Scan for the cell matching the given text and deliver its [X, Y] coordinate at center. 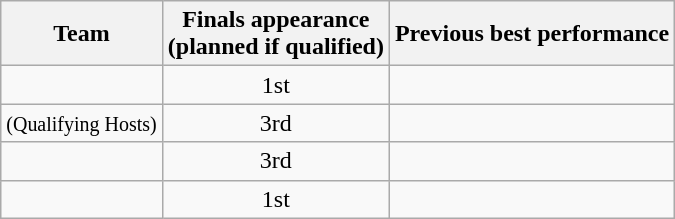
(Qualifying Hosts) [82, 123]
Finals appearance(planned if qualified) [276, 34]
Team [82, 34]
Previous best performance [532, 34]
